For the text-containing cell, return its midpoint in (X, Y) coordinate format. 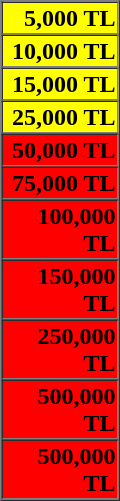
5,000 TL (60, 18)
150,000 TL (60, 290)
50,000 TL (60, 150)
25,000 TL (60, 116)
250,000 TL (60, 350)
100,000 TL (60, 230)
15,000 TL (60, 84)
10,000 TL (60, 50)
75,000 TL (60, 182)
